Find where the given text appears and provide that cell's center as (x, y) coordinate. 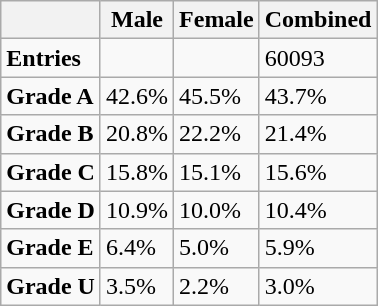
45.5% (217, 96)
Entries (51, 58)
Grade C (51, 172)
6.4% (136, 248)
Grade D (51, 210)
5.0% (217, 248)
Grade E (51, 248)
3.5% (136, 286)
15.1% (217, 172)
3.0% (318, 286)
Grade B (51, 134)
10.0% (217, 210)
15.8% (136, 172)
22.2% (217, 134)
Male (136, 20)
Female (217, 20)
42.6% (136, 96)
15.6% (318, 172)
5.9% (318, 248)
20.8% (136, 134)
43.7% (318, 96)
Combined (318, 20)
21.4% (318, 134)
10.4% (318, 210)
2.2% (217, 286)
Grade A (51, 96)
Grade U (51, 286)
60093 (318, 58)
10.9% (136, 210)
